Locate the cell with the specified text and output its [x, y] center coordinate. 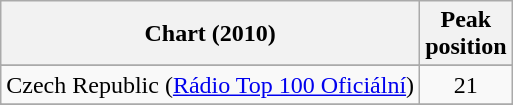
21 [466, 85]
Chart (2010) [210, 34]
Czech Republic (Rádio Top 100 Oficiální) [210, 85]
Peakposition [466, 34]
